Search for the cell housing the specified text and yield its (X, Y) center coordinate. 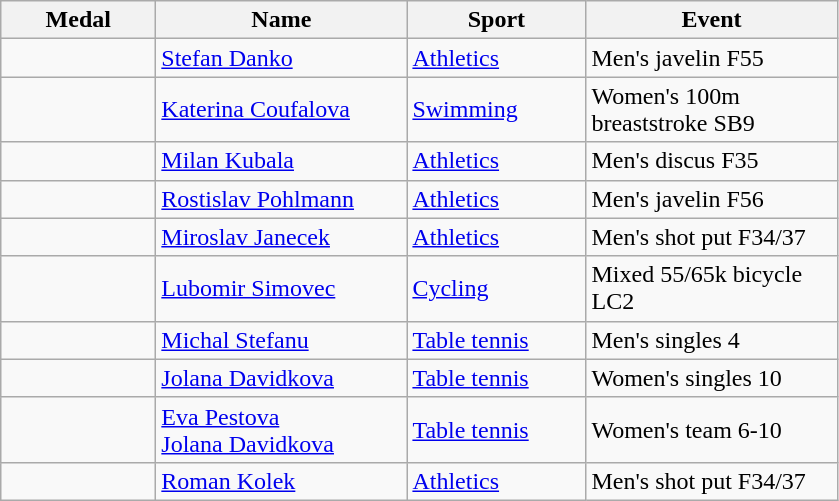
Swimming (496, 110)
Event (712, 20)
Men's discus F35 (712, 161)
Men's javelin F56 (712, 199)
Stefan Danko (282, 58)
Men's singles 4 (712, 340)
Eva Pestova Jolana Davidkova (282, 430)
Miroslav Janecek (282, 237)
Medal (78, 20)
Milan Kubala (282, 161)
Women's 100m breaststroke SB9 (712, 110)
Lubomir Simovec (282, 288)
Women's singles 10 (712, 378)
Women's team 6-10 (712, 430)
Name (282, 20)
Michal Stefanu (282, 340)
Jolana Davidkova (282, 378)
Katerina Coufalova (282, 110)
Sport (496, 20)
Roman Kolek (282, 481)
Men's javelin F55 (712, 58)
Cycling (496, 288)
Rostislav Pohlmann (282, 199)
Mixed 55/65k bicycle LC2 (712, 288)
